Locate the cell with the specified text and output its (X, Y) center coordinate. 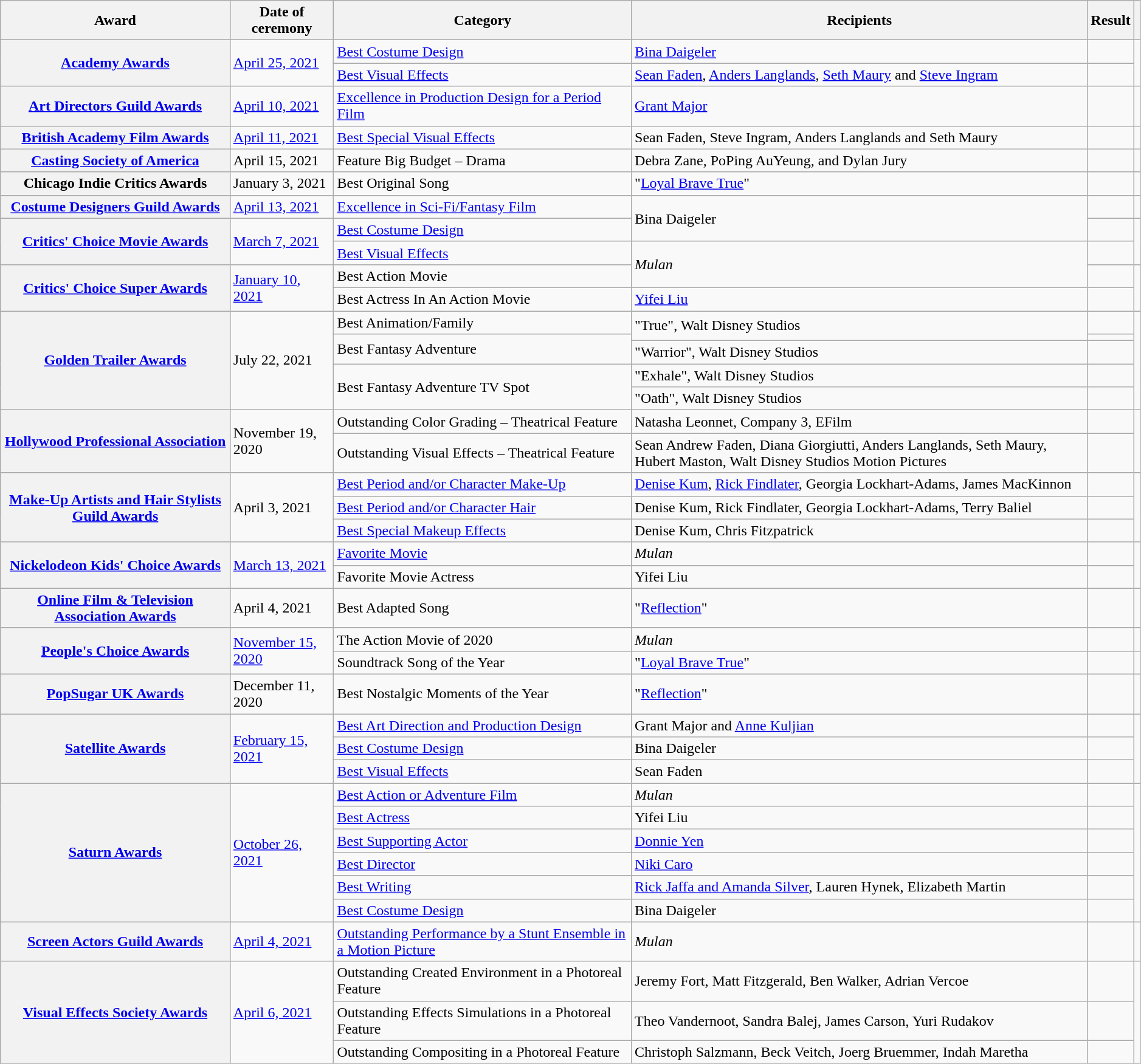
November 19, 2020 (282, 441)
April 13, 2021 (282, 207)
Sean Faden, Anders Langlands, Seth Maury and Steve Ingram (860, 75)
April 11, 2021 (282, 137)
Visual Effects Society Awards (115, 1012)
Christoph Salzmann, Beck Veitch, Joerg Bruemmer, Indah Maretha (860, 1052)
April 6, 2021 (282, 1012)
"True", Walt Disney Studios (860, 326)
Chicago Indie Critics Awards (115, 184)
British Academy Film Awards (115, 137)
Category (483, 21)
Outstanding Compositing in a Photoreal Feature (483, 1052)
Art Directors Guild Awards (115, 106)
Best Fantasy Adventure TV Spot (483, 387)
Critics' Choice Super Awards (115, 287)
Best Writing (483, 887)
Grant Major (860, 106)
Sean Faden, Steve Ingram, Anders Langlands and Seth Maury (860, 137)
Best Period and/or Character Hair (483, 507)
Outstanding Performance by a Stunt Ensemble in a Motion Picture (483, 942)
Denise Kum, Chris Fitzpatrick (860, 530)
Favorite Movie (483, 554)
Sean Andrew Faden, Diana Giorgiutti, Anders Langlands, Seth Maury, Hubert Maston, Walt Disney Studios Motion Pictures (860, 453)
Best Fantasy Adventure (483, 349)
Hollywood Professional Association (115, 441)
The Action Movie of 2020 (483, 639)
December 11, 2020 (282, 694)
Best Actress In An Action Movie (483, 299)
Natasha Leonnet, Company 3, EFilm (860, 422)
July 22, 2021 (282, 361)
April 25, 2021 (282, 63)
Excellence in Production Design for a Period Film (483, 106)
Theo Vandernoot, Sandra Balej, James Carson, Yuri Rudakov (860, 1021)
"Warrior", Walt Disney Studios (860, 352)
Best Special Visual Effects (483, 137)
Make-Up Artists and Hair Stylists Guild Awards (115, 507)
January 3, 2021 (282, 184)
Best Action or Adventure Film (483, 795)
Outstanding Effects Simulations in a Photoreal Feature (483, 1021)
"Exhale", Walt Disney Studios (860, 376)
Denise Kum, Rick Findlater, Georgia Lockhart-Adams, Terry Baliel (860, 507)
Soundtrack Song of the Year (483, 662)
October 26, 2021 (282, 853)
Grant Major and Anne Kuljian (860, 725)
Screen Actors Guild Awards (115, 942)
Best Animation/Family (483, 323)
Donnie Yen (860, 841)
Casting Society of America (115, 160)
PopSugar UK Awards (115, 694)
Academy Awards (115, 63)
Result (1111, 21)
"Oath", Walt Disney Studios (860, 399)
People's Choice Awards (115, 651)
April 10, 2021 (282, 106)
Critics' Choice Movie Awards (115, 241)
Costume Designers Guild Awards (115, 207)
Favorite Movie Actress (483, 577)
Best Original Song (483, 184)
Nickelodeon Kids' Choice Awards (115, 565)
Award (115, 21)
Satellite Awards (115, 748)
February 15, 2021 (282, 748)
Best Period and/or Character Make-Up (483, 484)
Niki Caro (860, 864)
Best Action Movie (483, 276)
Outstanding Color Grading – Theatrical Feature (483, 422)
Best Director (483, 864)
Date of ceremony (282, 21)
Best Nostalgic Moments of the Year (483, 694)
Sean Faden (860, 772)
Outstanding Created Environment in a Photoreal Feature (483, 981)
January 10, 2021 (282, 287)
Best Adapted Song (483, 608)
Feature Big Budget – Drama (483, 160)
March 7, 2021 (282, 241)
Online Film & Television Association Awards (115, 608)
Best Actress (483, 818)
Golden Trailer Awards (115, 361)
Best Art Direction and Production Design (483, 725)
April 15, 2021 (282, 160)
Recipients (860, 21)
Debra Zane, PoPing AuYeung, and Dylan Jury (860, 160)
Jeremy Fort, Matt Fitzgerald, Ben Walker, Adrian Vercoe (860, 981)
Best Supporting Actor (483, 841)
Rick Jaffa and Amanda Silver, Lauren Hynek, Elizabeth Martin (860, 887)
Denise Kum, Rick Findlater, Georgia Lockhart-Adams, James MacKinnon (860, 484)
April 3, 2021 (282, 507)
Outstanding Visual Effects – Theatrical Feature (483, 453)
November 15, 2020 (282, 651)
Best Special Makeup Effects (483, 530)
March 13, 2021 (282, 565)
Excellence in Sci-Fi/Fantasy Film (483, 207)
Saturn Awards (115, 853)
